Identify which cell holds the provided text, then report its [X, Y] central coordinate. 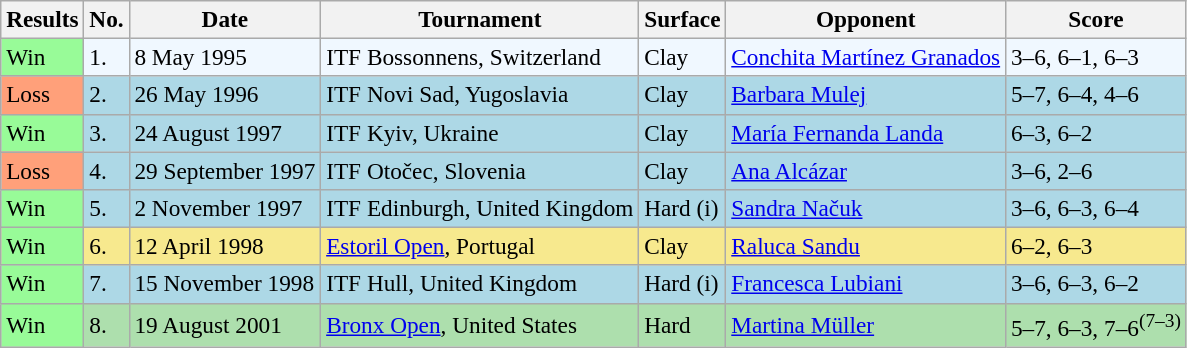
5–7, 6–4, 4–6 [1096, 95]
Barbara Mulej [866, 95]
6–2, 6–3 [1096, 246]
5–7, 6–3, 7–6(7–3) [1096, 325]
ITF Kyiv, Ukraine [480, 133]
Bronx Open, United States [480, 325]
Martina Müller [866, 325]
Sandra Načuk [866, 208]
15 November 1998 [225, 284]
24 August 1997 [225, 133]
Tournament [480, 19]
ITF Novi Sad, Yugoslavia [480, 95]
5. [106, 208]
No. [106, 19]
Conchita Martínez Granados [866, 57]
Estoril Open, Portugal [480, 246]
1. [106, 57]
Results [42, 19]
Ana Alcázar [866, 170]
2. [106, 95]
3–6, 6–3, 6–2 [1096, 284]
6. [106, 246]
2 November 1997 [225, 208]
29 September 1997 [225, 170]
19 August 2001 [225, 325]
6–3, 6–2 [1096, 133]
ITF Edinburgh, United Kingdom [480, 208]
4. [106, 170]
3. [106, 133]
ITF Bossonnens, Switzerland [480, 57]
8. [106, 325]
3–6, 2–6 [1096, 170]
Surface [682, 19]
3–6, 6–1, 6–3 [1096, 57]
Francesca Lubiani [866, 284]
ITF Hull, United Kingdom [480, 284]
Opponent [866, 19]
7. [106, 284]
3–6, 6–3, 6–4 [1096, 208]
8 May 1995 [225, 57]
Score [1096, 19]
Hard [682, 325]
12 April 1998 [225, 246]
Date [225, 19]
María Fernanda Landa [866, 133]
ITF Otočec, Slovenia [480, 170]
Raluca Sandu [866, 246]
26 May 1996 [225, 95]
